Provide the [X, Y] coordinate of the cell's center where the given text is located.  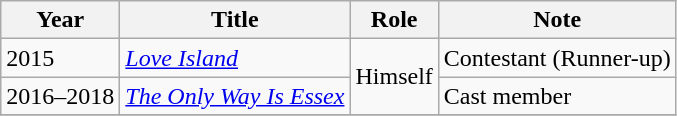
Year [60, 20]
Love Island [235, 58]
The Only Way Is Essex [235, 96]
2015 [60, 58]
Contestant (Runner-up) [557, 58]
Role [394, 20]
Himself [394, 77]
Cast member [557, 96]
Title [235, 20]
2016–2018 [60, 96]
Note [557, 20]
